Return the [x, y] coordinate for the center point of the cell that contains the specified text.  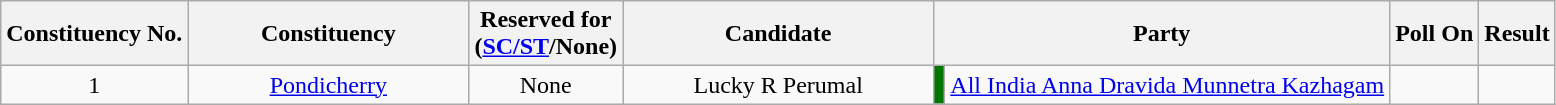
Pondicherry [328, 85]
Result [1517, 34]
Lucky R Perumal [778, 85]
Constituency No. [94, 34]
Reserved for(SC/ST/None) [546, 34]
1 [94, 85]
Party [1162, 34]
Poll On [1434, 34]
All India Anna Dravida Munnetra Kazhagam [1168, 85]
Candidate [778, 34]
None [546, 85]
Constituency [328, 34]
